Search for the cell housing the specified text and yield its [X, Y] center coordinate. 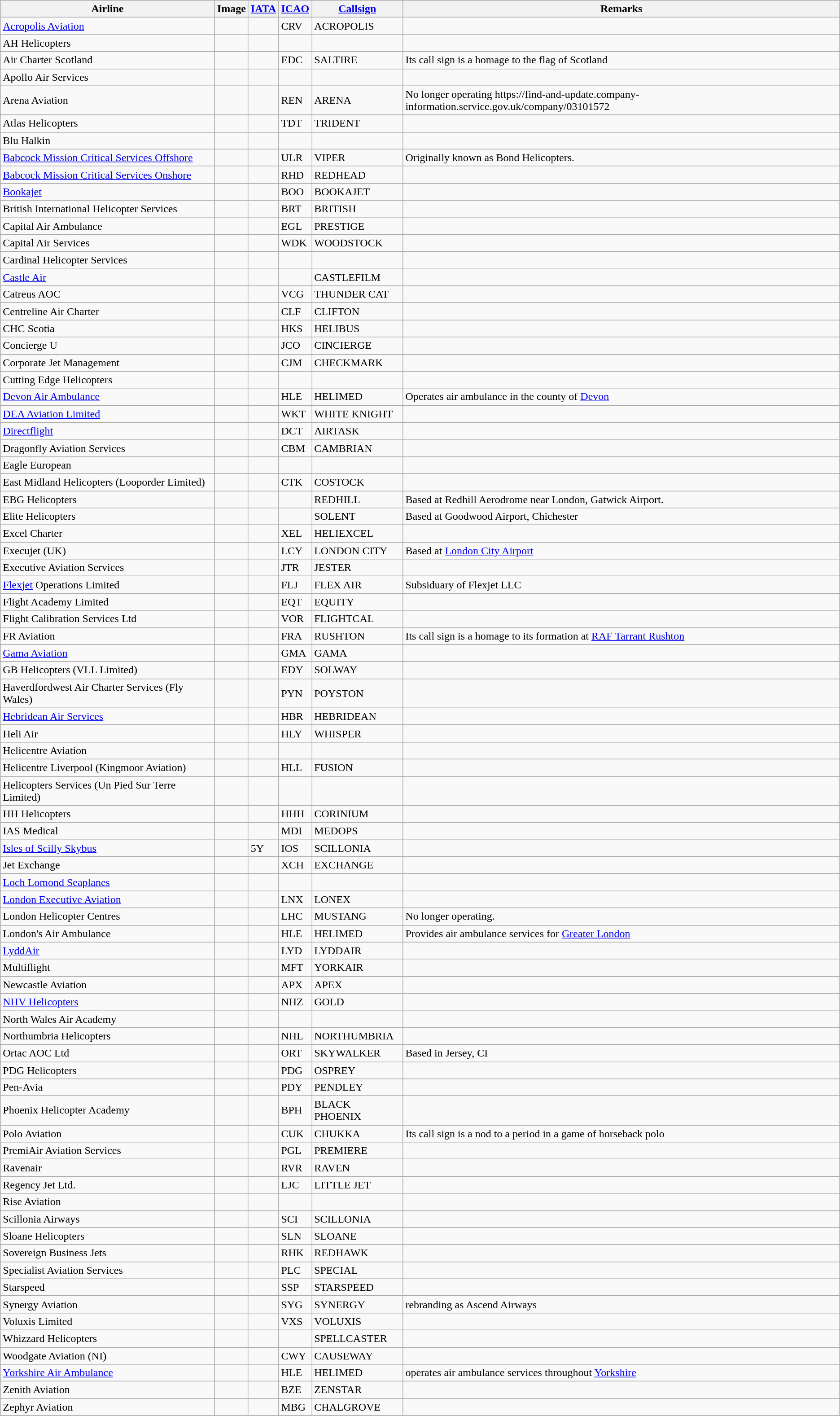
WDK [295, 243]
MBG [295, 1407]
Regency Jet Ltd. [108, 1185]
PRESTIGE [357, 226]
AIRTASK [357, 431]
Babcock Mission Critical Services Offshore [108, 158]
HBR [295, 716]
CLF [295, 311]
Pen-Avia [108, 1087]
STARSPEED [357, 1287]
Devon Air Ambulance [108, 397]
Newcastle Aviation [108, 985]
CHUKKA [357, 1134]
NORTHUMBRIA [357, 1036]
LONDON CITY [357, 551]
Phoenix Helicopter Academy [108, 1110]
British International Helicopter Services [108, 209]
SSP [295, 1287]
SPECIAL [357, 1270]
FR Aviation [108, 636]
SLN [295, 1236]
Blu Halkin [108, 140]
Bookajet [108, 192]
BOO [295, 192]
Its call sign is a homage to its formation at RAF Tarrant Rushton [621, 636]
Based at Goodwood Airport, Chichester [621, 517]
Gama Aviation [108, 653]
IATA [263, 9]
GOLD [357, 1002]
Ortac AOC Ltd [108, 1053]
POYSTON [357, 693]
Executive Aviation Services [108, 568]
CRV [295, 26]
Flight Calibration Services Ltd [108, 619]
CJM [295, 363]
HELIEXCEL [357, 534]
Loch Lomond Seaplanes [108, 882]
Apollo Air Services [108, 77]
PDG [295, 1070]
MFT [295, 968]
East Midland Helicopters (Looporder Limited) [108, 482]
Heli Air [108, 733]
SKYWALKER [357, 1053]
ORT [295, 1053]
CHALGROVE [357, 1407]
EQUITY [357, 602]
CAUSEWAY [357, 1356]
rebranding as Ascend Airways [621, 1304]
Scillonia Airways [108, 1219]
Hebridean Air Services [108, 716]
Execujet (UK) [108, 551]
SPELLCASTER [357, 1338]
VOLUXIS [357, 1321]
CORINIUM [357, 814]
Cutting Edge Helicopters [108, 380]
VCG [295, 294]
GB Helicopters (VLL Limited) [108, 670]
Capital Air Ambulance [108, 226]
WHITE KNIGHT [357, 414]
APEX [357, 985]
JTR [295, 568]
EDY [295, 670]
EDC [295, 60]
North Wales Air Academy [108, 1019]
IAS Medical [108, 831]
YORKAIR [357, 968]
NHZ [295, 1002]
Airline [108, 9]
CHECKMARK [357, 363]
REDHAWK [357, 1253]
PGL [295, 1151]
London Executive Aviation [108, 899]
MDI [295, 831]
Rise Aviation [108, 1202]
EQT [295, 602]
BZE [295, 1390]
REDHEAD [357, 175]
APX [295, 985]
5Y [263, 848]
XEL [295, 534]
Polo Aviation [108, 1134]
CWY [295, 1356]
HKS [295, 329]
TRIDENT [357, 123]
Woodgate Aviation (NI) [108, 1356]
Concierge U [108, 346]
PYN [295, 693]
Castle Air [108, 277]
London's Air Ambulance [108, 934]
OSPREY [357, 1070]
ZENSTAR [357, 1390]
REDHILL [357, 500]
GAMA [357, 653]
LYD [295, 951]
HELIBUS [357, 329]
CAMBRIAN [357, 448]
Helicopters Services (Un Pied Sur Terre Limited) [108, 791]
SALTIRE [357, 60]
No longer operating https://find-and-update.company-information.service.gov.uk/company/03101572 [621, 101]
Acropolis Aviation [108, 26]
HLY [295, 733]
HEBRIDEAN [357, 716]
LITTLE JET [357, 1185]
Provides air ambulance services for Greater London [621, 934]
BPH [295, 1110]
NHL [295, 1036]
Isles of Scilly Skybus [108, 848]
JCO [295, 346]
Its call sign is a homage to the flag of Scotland [621, 60]
SOLWAY [357, 670]
Its call sign is a nod to a period in a game of horseback polo [621, 1134]
Jet Exchange [108, 865]
CHC Scotia [108, 329]
Subsiduary of Flexjet LLC [621, 585]
EXCHANGE [357, 865]
Synergy Aviation [108, 1304]
LCY [295, 551]
London Helicopter Centres [108, 916]
BRT [295, 209]
IOS [295, 848]
Sovereign Business Jets [108, 1253]
LJC [295, 1185]
LYDDAIR [357, 951]
PDY [295, 1087]
CLIFTON [357, 311]
FRA [295, 636]
ICAO [295, 9]
Eagle European [108, 465]
Remarks [621, 9]
Zenith Aviation [108, 1390]
DEA Aviation Limited [108, 414]
WHISPER [357, 733]
GMA [295, 653]
Capital Air Services [108, 243]
NHV Helicopters [108, 1002]
Haverdfordwest Air Charter Services (Fly Wales) [108, 693]
Elite Helicopters [108, 517]
REN [295, 101]
THUNDER CAT [357, 294]
Voluxis Limited [108, 1321]
Atlas Helicopters [108, 123]
Whizzard Helicopters [108, 1338]
RUSHTON [357, 636]
Helicentre Aviation [108, 750]
RHD [295, 175]
PENDLEY [357, 1087]
LONEX [357, 899]
ACROPOLIS [357, 26]
Zephyr Aviation [108, 1407]
VXS [295, 1321]
Northumbria Helicopters [108, 1036]
Image [232, 9]
RHK [295, 1253]
No longer operating. [621, 916]
BOOKAJET [357, 192]
Multiflight [108, 968]
CBM [295, 448]
Ravenair [108, 1168]
Flight Academy Limited [108, 602]
CINCIERGE [357, 346]
SCI [295, 1219]
Based at London City Airport [621, 551]
EGL [295, 226]
Based in Jersey, CI [621, 1053]
Cardinal Helicopter Services [108, 260]
RVR [295, 1168]
SLOANE [357, 1236]
SOLENT [357, 517]
WKT [295, 414]
Based at Redhill Aerodrome near London, Gatwick Airport. [621, 500]
Air Charter Scotland [108, 60]
VIPER [357, 158]
MEDOPS [357, 831]
RAVEN [357, 1168]
LyddAir [108, 951]
SYG [295, 1304]
DCT [295, 431]
Corporate Jet Management [108, 363]
MUSTANG [357, 916]
Flexjet Operations Limited [108, 585]
FUSION [357, 767]
JESTER [357, 568]
PremiAir Aviation Services [108, 1151]
Dragonfly Aviation Services [108, 448]
Sloane Helicopters [108, 1236]
Originally known as Bond Helicopters. [621, 158]
PLC [295, 1270]
Directflight [108, 431]
FLEX AIR [357, 585]
Yorkshire Air Ambulance [108, 1373]
PDG Helicopters [108, 1070]
CASTLEFILM [357, 277]
ARENA [357, 101]
HLL [295, 767]
Operates air ambulance in the county of Devon [621, 397]
EBG Helicopters [108, 500]
LNX [295, 899]
LHC [295, 916]
PREMIERE [357, 1151]
Specialist Aviation Services [108, 1270]
HHH [295, 814]
BLACK PHOENIX [357, 1110]
Centreline Air Charter [108, 311]
Catreus AOC [108, 294]
WOODSTOCK [357, 243]
ULR [295, 158]
Starspeed [108, 1287]
operates air ambulance services throughout Yorkshire [621, 1373]
CTK [295, 482]
Excel Charter [108, 534]
FLJ [295, 585]
TDT [295, 123]
FLIGHTCAL [357, 619]
Helicentre Liverpool (Kingmoor Aviation) [108, 767]
CUK [295, 1134]
Babcock Mission Critical Services Onshore [108, 175]
VOR [295, 619]
AH Helicopters [108, 43]
HH Helicopters [108, 814]
BRITISH [357, 209]
Callsign [357, 9]
Arena Aviation [108, 101]
XCH [295, 865]
COSTOCK [357, 482]
SYNERGY [357, 1304]
